Pinpoint the cell where the given text exists, returning its (X, Y) midpoint coordinate. 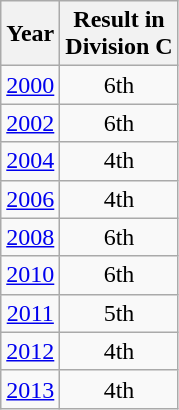
Year (30, 34)
2013 (30, 389)
2000 (30, 85)
2012 (30, 351)
2002 (30, 123)
5th (119, 313)
2010 (30, 275)
2011 (30, 313)
2004 (30, 161)
2006 (30, 199)
2008 (30, 237)
Result inDivision C (119, 34)
